Identify which cell holds the provided text, then report its [X, Y] central coordinate. 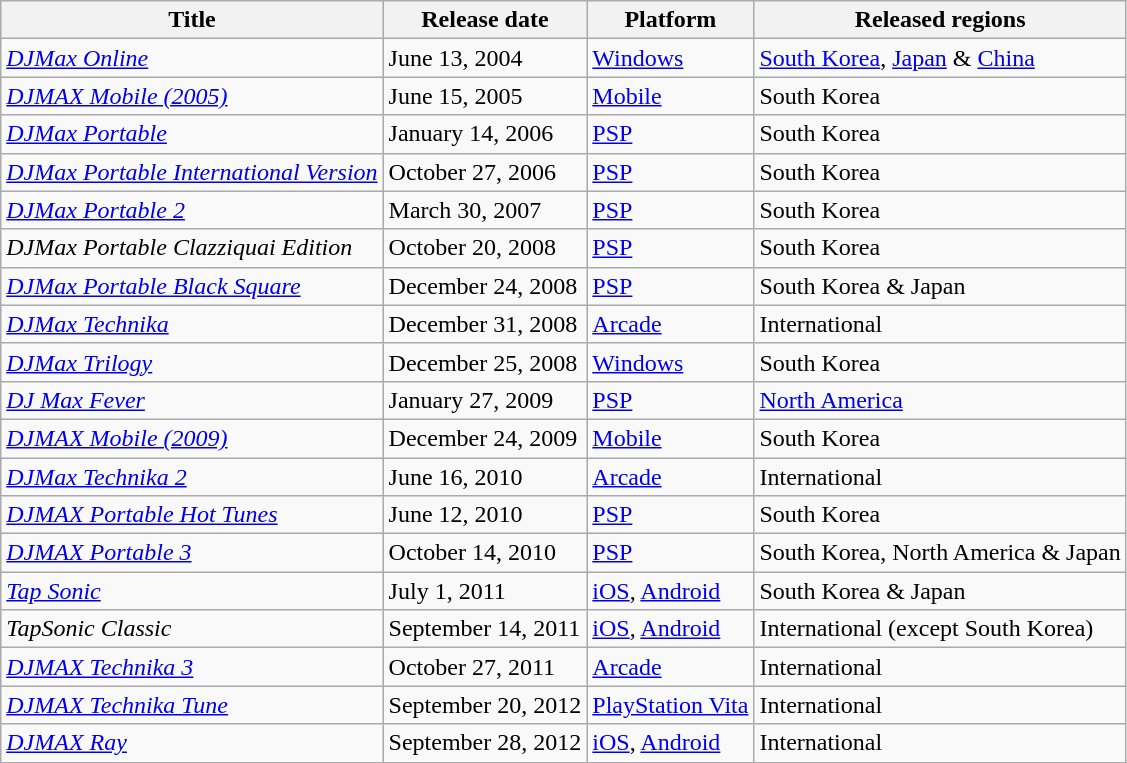
North America [940, 400]
January 14, 2006 [485, 134]
TapSonic Classic [192, 629]
DJMax Portable 2 [192, 210]
Title [192, 20]
December 24, 2008 [485, 286]
DJMAX Technika 3 [192, 667]
South Korea, Japan & China [940, 58]
Tap Sonic [192, 591]
DJMAX Ray [192, 743]
July 1, 2011 [485, 591]
International (except South Korea) [940, 629]
December 25, 2008 [485, 362]
DJMax Portable International Version [192, 172]
DJMAX Portable 3 [192, 553]
DJMax Portable Clazziquai Edition [192, 248]
June 15, 2005 [485, 96]
March 30, 2007 [485, 210]
DJMax Online [192, 58]
Released regions [940, 20]
June 12, 2010 [485, 515]
September 20, 2012 [485, 705]
DJMAX Mobile (2009) [192, 438]
June 16, 2010 [485, 477]
October 27, 2011 [485, 667]
DJ Max Fever [192, 400]
PlayStation Vita [670, 705]
DJMax Portable [192, 134]
DJMax Trilogy [192, 362]
October 20, 2008 [485, 248]
South Korea, North America & Japan [940, 553]
October 14, 2010 [485, 553]
Platform [670, 20]
December 24, 2009 [485, 438]
DJMax Portable Black Square [192, 286]
October 27, 2006 [485, 172]
January 27, 2009 [485, 400]
September 28, 2012 [485, 743]
June 13, 2004 [485, 58]
DJMAX Portable Hot Tunes [192, 515]
DJMax Technika 2 [192, 477]
Release date [485, 20]
December 31, 2008 [485, 324]
September 14, 2011 [485, 629]
DJMAX Technika Tune [192, 705]
DJMax Technika [192, 324]
DJMAX Mobile (2005) [192, 96]
